Extract the [x, y] coordinate from the center of the cell holding the provided text.  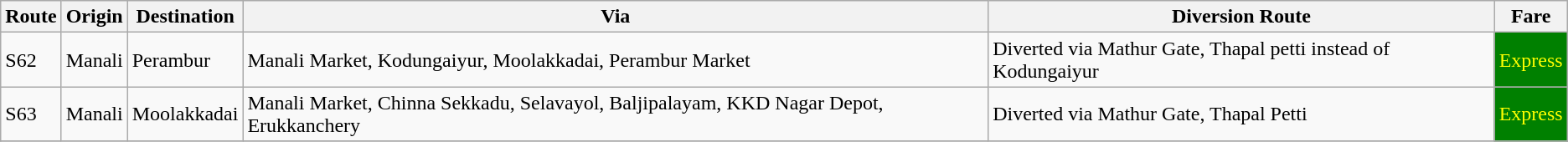
S62 [31, 60]
Manali Market, Kodungaiyur, Moolakkadai, Perambur Market [616, 60]
Destination [185, 17]
Perambur [185, 60]
Diverted via Mathur Gate, Thapal petti instead of Kodungaiyur [1241, 60]
Origin [94, 17]
Fare [1531, 17]
Moolakkadai [185, 114]
S63 [31, 114]
Manali Market, Chinna Sekkadu, Selavayol, Baljipalayam, KKD Nagar Depot, Erukkanchery [616, 114]
Route [31, 17]
Diversion Route [1241, 17]
Via [616, 17]
Diverted via Mathur Gate, Thapal Petti [1241, 114]
